Scan for the cell matching the given text and deliver its (x, y) coordinate at center. 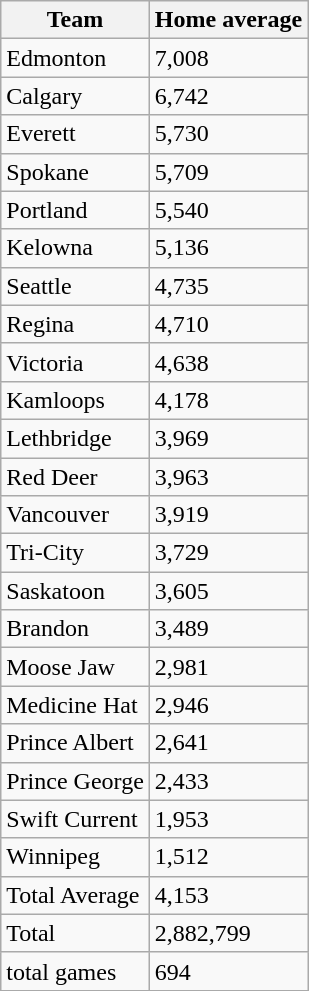
Team (76, 20)
Home average (228, 20)
5,540 (228, 210)
Regina (76, 324)
3,963 (228, 477)
Swift Current (76, 819)
3,969 (228, 438)
Total (76, 933)
Calgary (76, 96)
Medicine Hat (76, 705)
2,433 (228, 781)
3,605 (228, 591)
Portland (76, 210)
7,008 (228, 58)
Winnipeg (76, 857)
3,729 (228, 553)
Lethbridge (76, 438)
Prince George (76, 781)
Prince Albert (76, 743)
total games (76, 971)
Vancouver (76, 515)
5,136 (228, 248)
Spokane (76, 172)
3,489 (228, 629)
Saskatoon (76, 591)
2,946 (228, 705)
4,153 (228, 895)
2,882,799 (228, 933)
4,638 (228, 362)
2,641 (228, 743)
4,735 (228, 286)
1,512 (228, 857)
Brandon (76, 629)
Edmonton (76, 58)
Kamloops (76, 400)
Total Average (76, 895)
6,742 (228, 96)
Everett (76, 134)
Red Deer (76, 477)
Victoria (76, 362)
694 (228, 971)
4,178 (228, 400)
Seattle (76, 286)
4,710 (228, 324)
Tri-City (76, 553)
2,981 (228, 667)
Moose Jaw (76, 667)
Kelowna (76, 248)
1,953 (228, 819)
3,919 (228, 515)
5,709 (228, 172)
5,730 (228, 134)
